Capture the cell that displays the provided text and extract its [x, y] central coordinate. 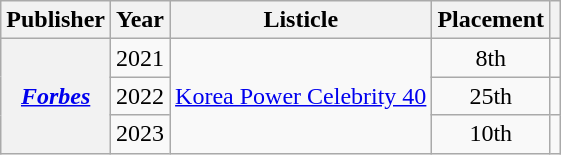
Korea Power Celebrity 40 [301, 96]
8th [491, 58]
Publisher [56, 20]
Forbes [56, 96]
Listicle [301, 20]
10th [491, 134]
Placement [491, 20]
Year [140, 20]
2022 [140, 96]
2023 [140, 134]
2021 [140, 58]
25th [491, 96]
